Scan for the cell matching the given text and deliver its [X, Y] coordinate at center. 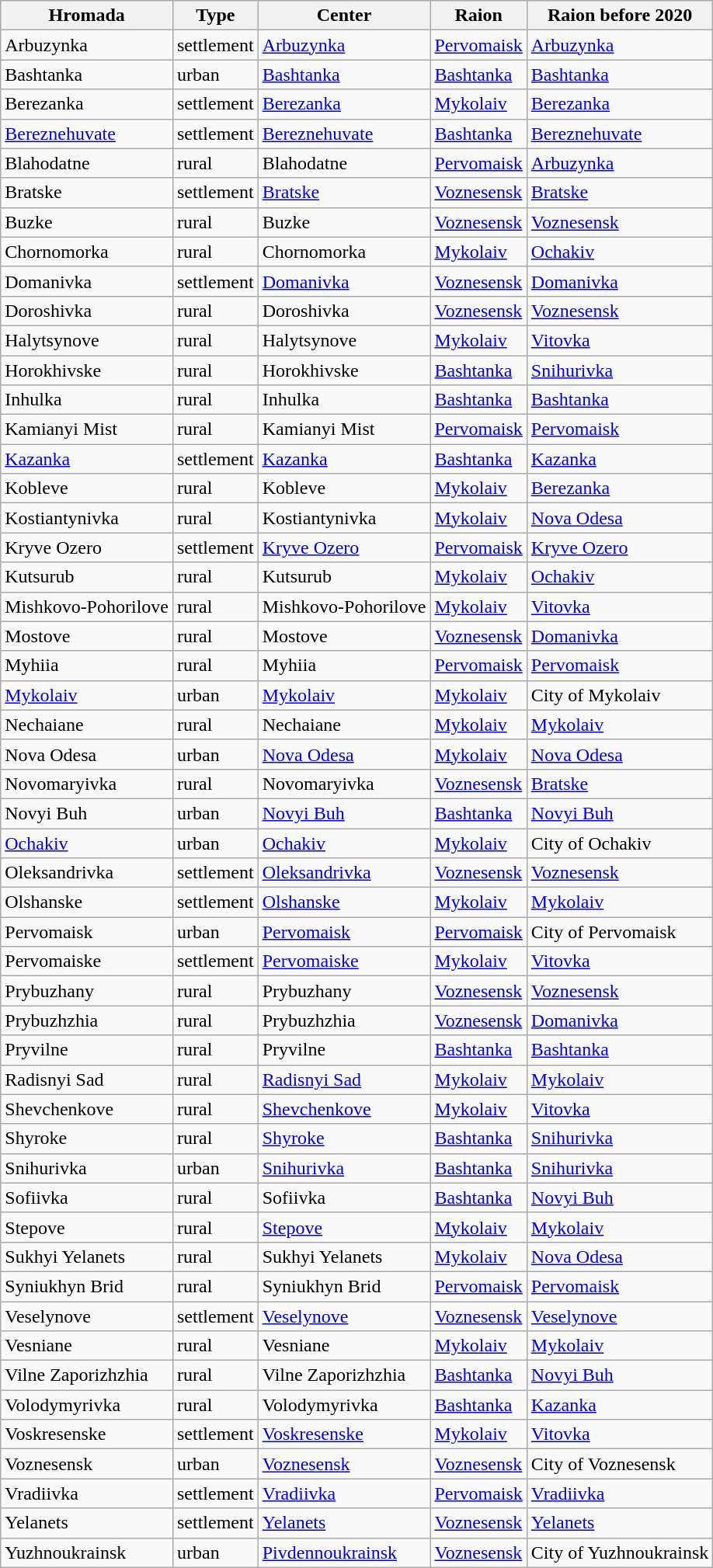
Hromada [87, 16]
Raion before 2020 [620, 16]
City of Ochakiv [620, 843]
City of Pervomaisk [620, 932]
City of Voznesensk [620, 1464]
City of Yuzhnoukrainsk [620, 1552]
City of Mykolaiv [620, 695]
Type [215, 16]
Raion [478, 16]
Pivdennoukrainsk [344, 1552]
Center [344, 16]
Yuzhnoukrainsk [87, 1552]
